Provide the (x, y) coordinate of the cell's center where the given text is located.  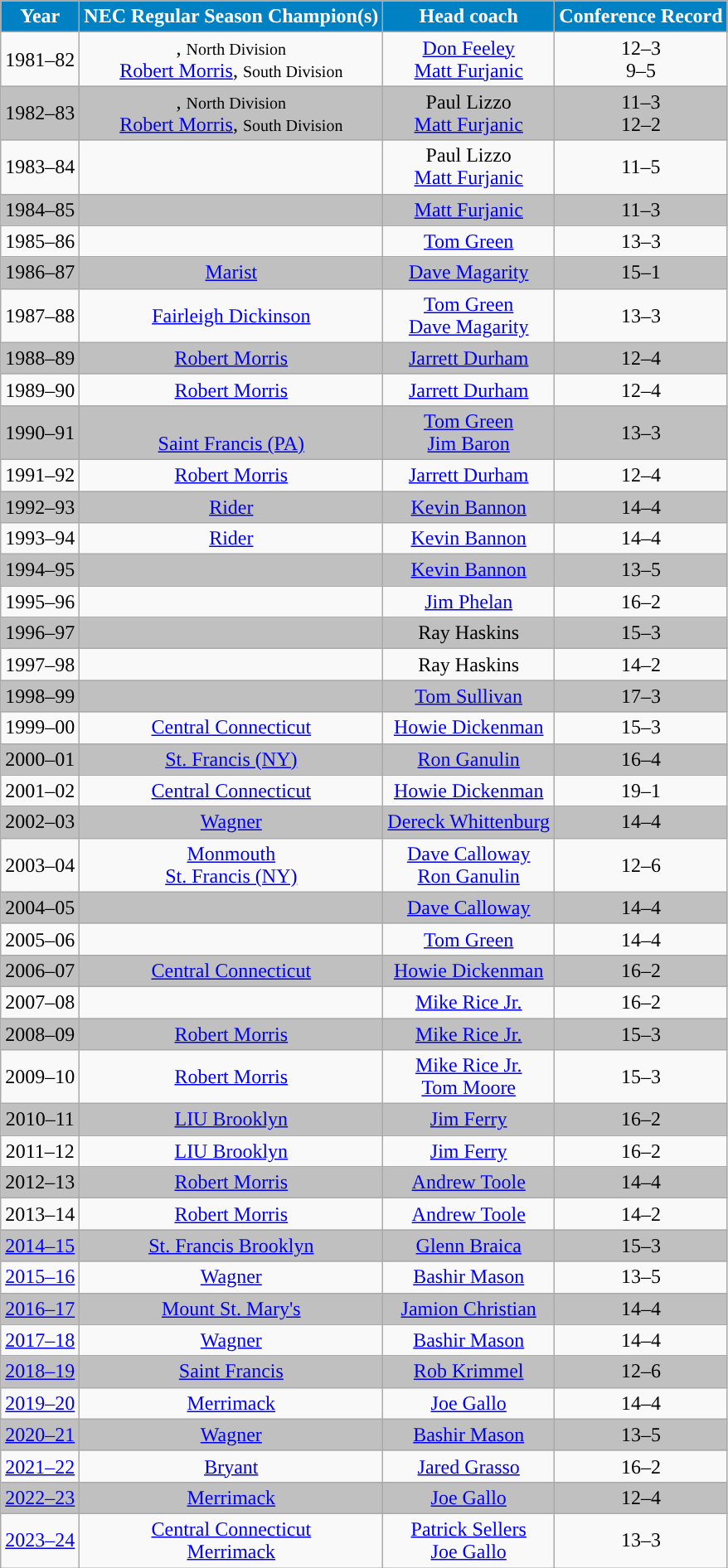
2010–11 (40, 1120)
2023–24 (40, 1540)
Patrick SellersJoe Gallo (469, 1540)
2005–06 (40, 939)
2002–03 (40, 822)
Tom Sullivan (469, 696)
MonmouthSt. Francis (NY) (231, 865)
Mount St. Mary's (231, 1309)
Dave CallowayRon Ganulin (469, 865)
1983–84 (40, 167)
1987–88 (40, 315)
Glenn Braica (469, 1246)
Saint Francis (231, 1372)
St. Francis Brooklyn (231, 1246)
St. Francis (NY) (231, 759)
Marist (231, 273)
2019–20 (40, 1403)
19–1 (642, 791)
Dave Magarity (469, 273)
Don Feeley Matt Furjanic (469, 60)
Dave Calloway (469, 907)
Jamion Christian (469, 1309)
1982–83 (40, 113)
Mike Rice Jr.Tom Moore (469, 1077)
1999–00 (40, 728)
1994–95 (40, 570)
Year (40, 17)
2003–04 (40, 865)
2012–13 (40, 1183)
11–5 (642, 167)
2021–22 (40, 1466)
17–3 (642, 696)
2015–16 (40, 1277)
15–1 (642, 273)
16–4 (642, 759)
2022–23 (40, 1498)
Rob Krimmel (469, 1372)
1985–86 (40, 241)
2020–21 (40, 1435)
2006–07 (40, 970)
1990–91 (40, 433)
Matt Furjanic (469, 210)
2018–19 (40, 1372)
1993–94 (40, 539)
Ron Ganulin (469, 759)
1995–96 (40, 602)
1981–82 (40, 60)
11–3 (642, 210)
1986–87 (40, 273)
Tom Green Jim Baron (469, 433)
Bryant (231, 1466)
1992–93 (40, 506)
Saint Francis (PA) (231, 433)
1988–89 (40, 358)
Tom GreenDave Magarity (469, 315)
Fairleigh Dickinson (231, 315)
NEC Regular Season Champion(s) (231, 17)
1991–92 (40, 475)
2008–09 (40, 1033)
2016–17 (40, 1309)
Central ConnecticutMerrimack (231, 1540)
Head coach (469, 17)
2004–05 (40, 907)
12–39–5 (642, 60)
Jared Grasso (469, 1466)
Conference Record (642, 17)
2014–15 (40, 1246)
1996–97 (40, 633)
2001–02 (40, 791)
2013–14 (40, 1214)
1998–99 (40, 696)
1984–85 (40, 210)
2000–01 (40, 759)
2009–10 (40, 1077)
2007–08 (40, 1002)
1989–90 (40, 390)
Dereck Whittenburg (469, 822)
11–312–2 (642, 113)
Jim Phelan (469, 602)
2011–12 (40, 1151)
2017–18 (40, 1340)
1997–98 (40, 665)
